Capture the cell that displays the provided text and extract its [X, Y] central coordinate. 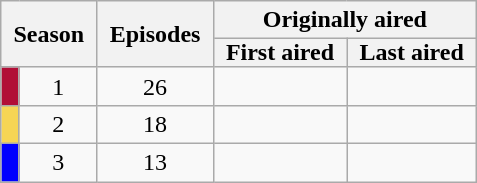
First aired [280, 53]
2 [58, 124]
Originally aired [344, 20]
Season [49, 34]
1 [58, 86]
13 [155, 162]
Episodes [155, 34]
18 [155, 124]
26 [155, 86]
3 [58, 162]
Last aired [412, 53]
